Pinpoint the cell where the given text exists, returning its [x, y] midpoint coordinate. 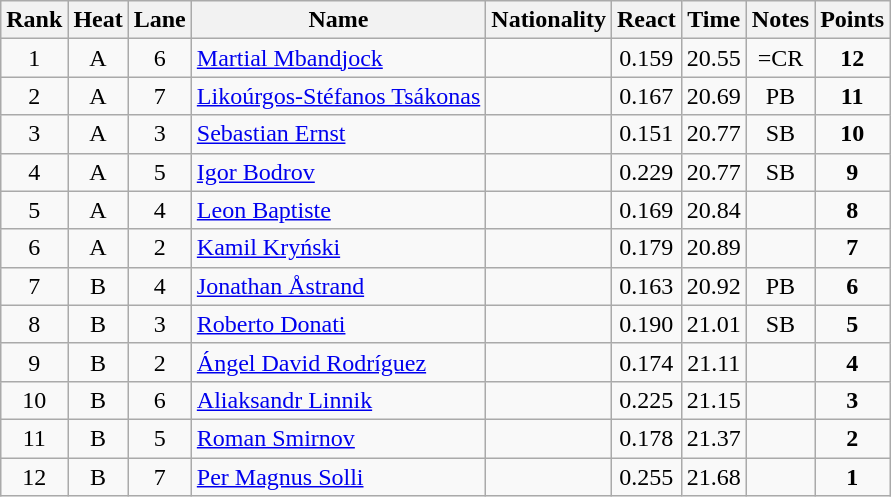
Lane [160, 20]
Name [338, 20]
Aliaksandr Linnik [338, 400]
Per Magnus Solli [338, 477]
0.163 [647, 286]
20.84 [714, 210]
20.69 [714, 96]
Heat [98, 20]
Time [714, 20]
0.167 [647, 96]
Sebastian Ernst [338, 134]
0.255 [647, 477]
0.174 [647, 362]
Leon Baptiste [338, 210]
20.55 [714, 58]
0.178 [647, 438]
Kamil Kryński [338, 248]
Nationality [549, 20]
Martial Mbandjock [338, 58]
21.15 [714, 400]
21.68 [714, 477]
Points [852, 20]
Roberto Donati [338, 324]
=CR [780, 58]
0.225 [647, 400]
Likoúrgos-Stéfanos Tsákonas [338, 96]
Igor Bodrov [338, 172]
0.190 [647, 324]
Ángel David Rodríguez [338, 362]
Rank [34, 20]
21.11 [714, 362]
0.229 [647, 172]
0.159 [647, 58]
0.151 [647, 134]
21.01 [714, 324]
React [647, 20]
20.92 [714, 286]
Notes [780, 20]
Roman Smirnov [338, 438]
20.89 [714, 248]
21.37 [714, 438]
0.169 [647, 210]
Jonathan Åstrand [338, 286]
0.179 [647, 248]
